Extract the [x, y] coordinate from the center of the cell holding the provided text.  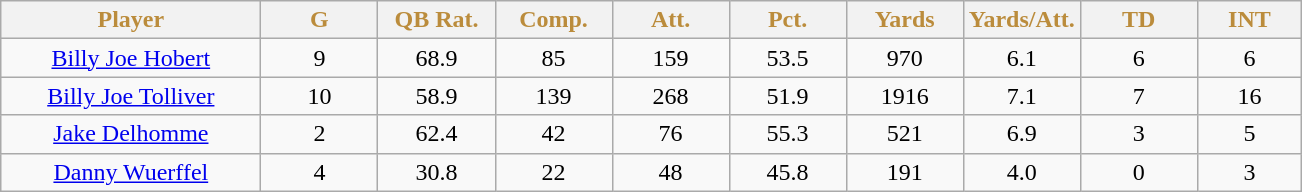
Billy Joe Tolliver [131, 96]
Jake Delhomme [131, 134]
2 [320, 134]
Billy Joe Hobert [131, 58]
Danny Wuerffel [131, 172]
139 [554, 96]
9 [320, 58]
159 [670, 58]
G [320, 20]
76 [670, 134]
QB Rat. [436, 20]
268 [670, 96]
0 [1138, 172]
7 [1138, 96]
51.9 [788, 96]
INT [1249, 20]
4 [320, 172]
521 [904, 134]
58.9 [436, 96]
TD [1138, 20]
53.5 [788, 58]
6.1 [1022, 58]
Yards [904, 20]
Pct. [788, 20]
30.8 [436, 172]
55.3 [788, 134]
45.8 [788, 172]
85 [554, 58]
22 [554, 172]
48 [670, 172]
1916 [904, 96]
10 [320, 96]
4.0 [1022, 172]
62.4 [436, 134]
Yards/Att. [1022, 20]
68.9 [436, 58]
5 [1249, 134]
970 [904, 58]
Player [131, 20]
191 [904, 172]
6.9 [1022, 134]
Att. [670, 20]
16 [1249, 96]
7.1 [1022, 96]
Comp. [554, 20]
42 [554, 134]
